Identify which cell holds the provided text, then report its (x, y) central coordinate. 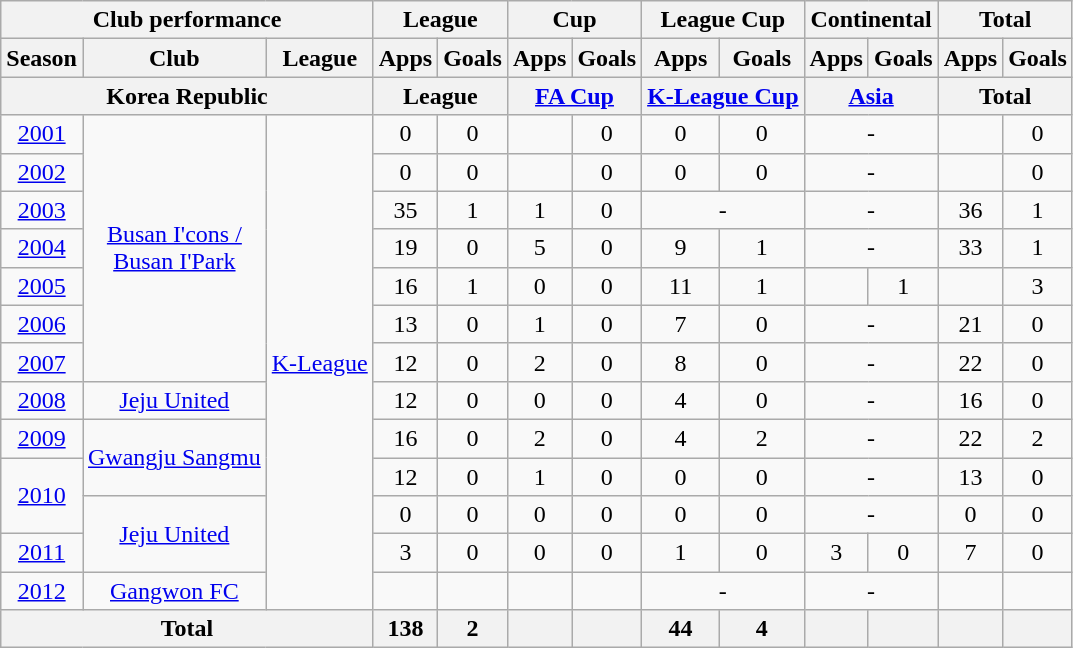
2008 (42, 400)
44 (681, 629)
9 (681, 248)
Korea Republic (187, 96)
K-League (320, 362)
Busan I'cons /Busan I'Park (174, 248)
19 (405, 248)
Gangwon FC (174, 591)
League Cup (723, 20)
FA Cup (574, 96)
36 (970, 210)
2011 (42, 553)
Asia (871, 96)
2001 (42, 134)
2002 (42, 172)
21 (970, 324)
2004 (42, 248)
2007 (42, 362)
Season (42, 58)
K-League Cup (723, 96)
2012 (42, 591)
2006 (42, 324)
Gwangju Sangmu (174, 457)
11 (681, 286)
Club performance (187, 20)
2010 (42, 496)
Continental (871, 20)
5 (539, 248)
2009 (42, 438)
2003 (42, 210)
35 (405, 210)
Cup (574, 20)
33 (970, 248)
138 (405, 629)
2005 (42, 286)
Club (174, 58)
8 (681, 362)
